Provide the (X, Y) coordinate of the cell's center where the given text is located.  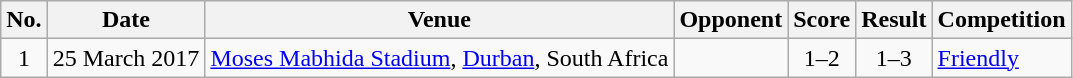
Friendly (1002, 58)
Moses Mabhida Stadium, Durban, South Africa (440, 58)
1–2 (822, 58)
Result (894, 20)
Score (822, 20)
Competition (1002, 20)
Venue (440, 20)
1–3 (894, 58)
No. (24, 20)
25 March 2017 (126, 58)
Date (126, 20)
Opponent (731, 20)
1 (24, 58)
